Extract the [X, Y] coordinate from the center of the cell holding the provided text.  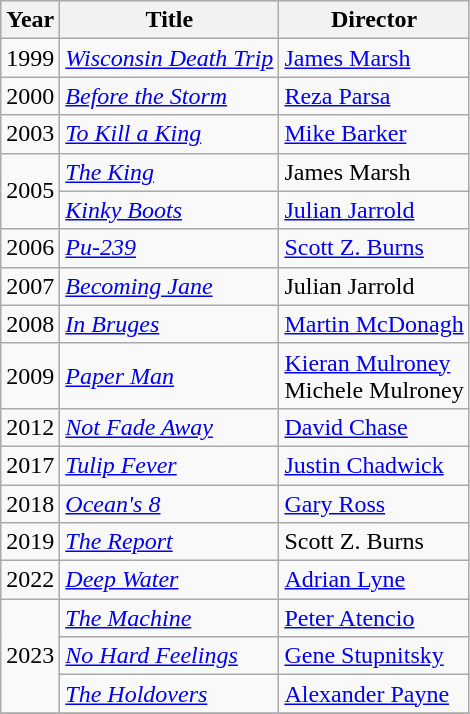
Reza Parsa [374, 96]
2022 [30, 580]
The King [170, 172]
Peter Atencio [374, 618]
Deep Water [170, 580]
Adrian Lyne [374, 580]
Title [170, 20]
Before the Storm [170, 96]
Mike Barker [374, 134]
Tulip Fever [170, 465]
2003 [30, 134]
Kinky Boots [170, 210]
Ocean's 8 [170, 503]
Gene Stupnitsky [374, 656]
Becoming Jane [170, 286]
Paper Man [170, 376]
Not Fade Away [170, 427]
Justin Chadwick [374, 465]
No Hard Feelings [170, 656]
The Machine [170, 618]
2000 [30, 96]
The Report [170, 542]
2017 [30, 465]
2012 [30, 427]
Martin McDonagh [374, 324]
Alexander Payne [374, 694]
2008 [30, 324]
To Kill a King [170, 134]
2018 [30, 503]
2009 [30, 376]
2019 [30, 542]
Kieran MulroneyMichele Mulroney [374, 376]
In Bruges [170, 324]
Pu-239 [170, 248]
Wisconsin Death Trip [170, 58]
2006 [30, 248]
Director [374, 20]
The Holdovers [170, 694]
2023 [30, 656]
David Chase [374, 427]
2007 [30, 286]
Year [30, 20]
Gary Ross [374, 503]
2005 [30, 191]
1999 [30, 58]
